Capture the cell that displays the provided text and extract its (x, y) central coordinate. 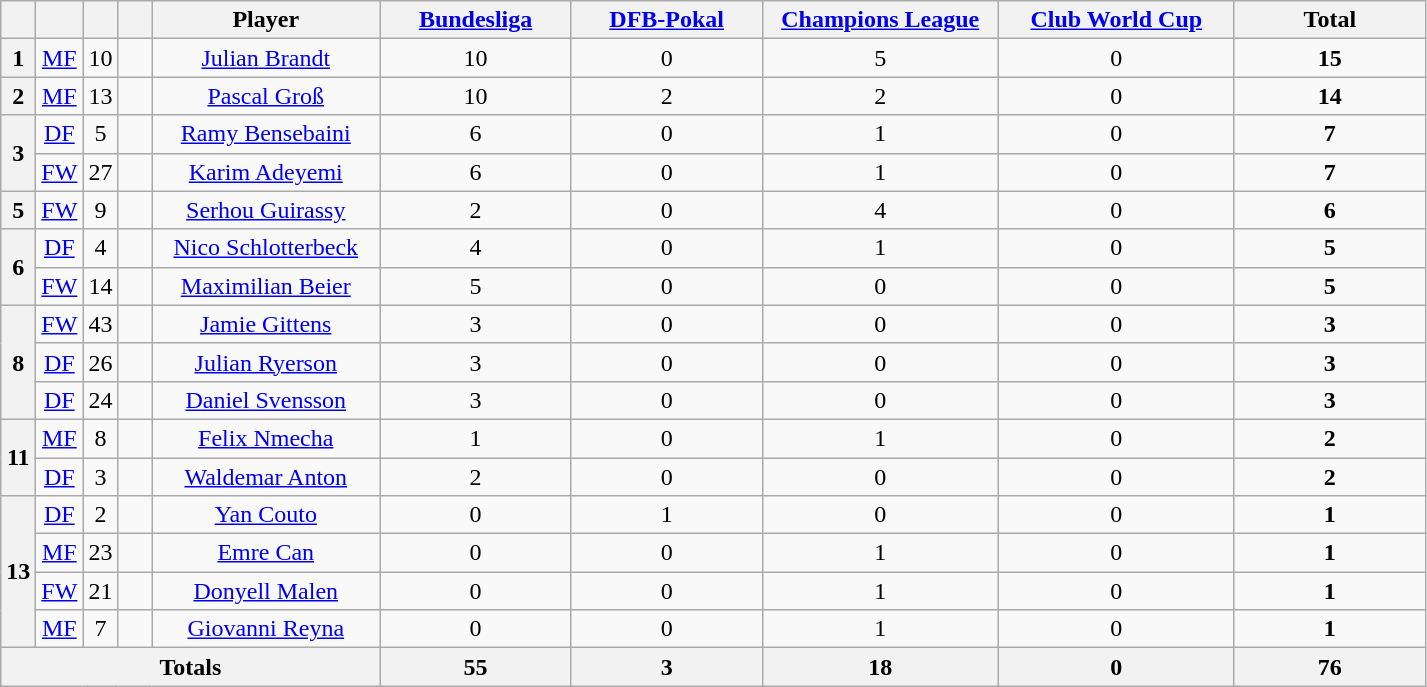
Maximilian Beier (266, 286)
24 (100, 400)
DFB-Pokal (666, 20)
Giovanni Reyna (266, 629)
Emre Can (266, 553)
Serhou Guirassy (266, 210)
Julian Ryerson (266, 362)
23 (100, 553)
Champions League (880, 20)
Total (1330, 20)
Ramy Bensebaini (266, 134)
15 (1330, 58)
21 (100, 591)
9 (100, 210)
Julian Brandt (266, 58)
18 (880, 667)
Totals (190, 667)
Felix Nmecha (266, 438)
26 (100, 362)
27 (100, 172)
Pascal Groß (266, 96)
Club World Cup (1116, 20)
11 (18, 457)
43 (100, 324)
Daniel Svensson (266, 400)
Nico Schlotterbeck (266, 248)
Karim Adeyemi (266, 172)
Donyell Malen (266, 591)
Bundesliga (476, 20)
Jamie Gittens (266, 324)
Player (266, 20)
76 (1330, 667)
Yan Couto (266, 515)
Waldemar Anton (266, 477)
55 (476, 667)
